Search for the cell housing the specified text and yield its (X, Y) center coordinate. 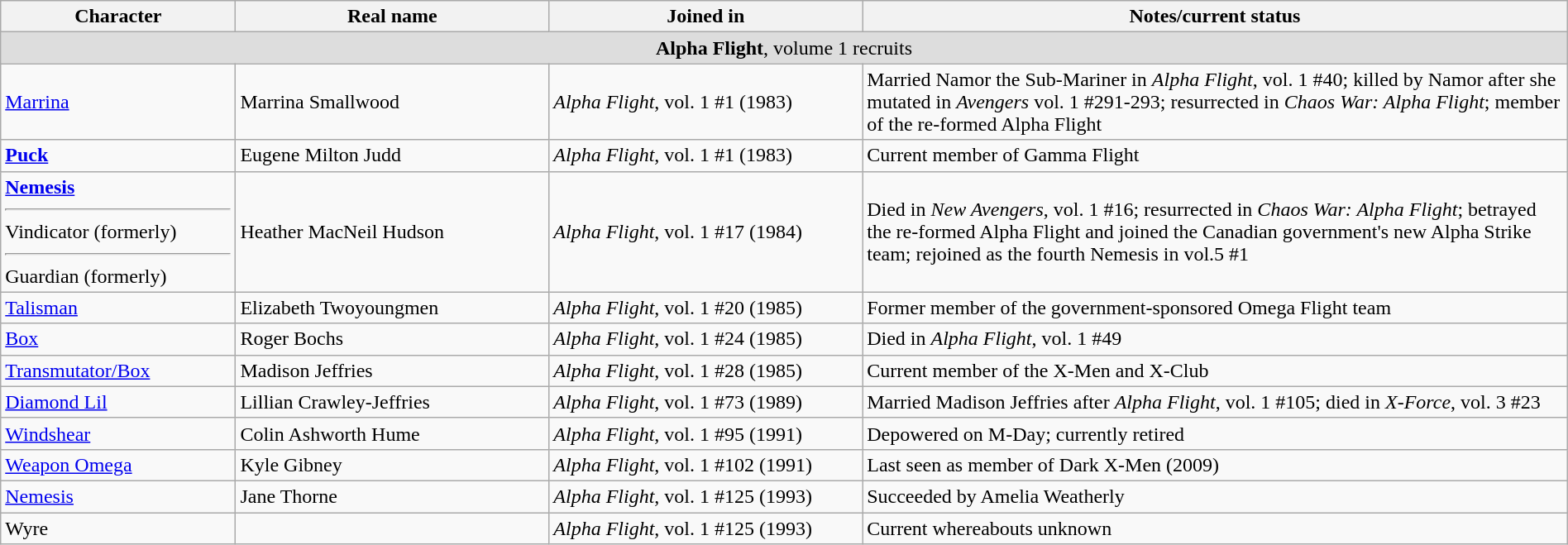
Eugene Milton Judd (392, 155)
Puck (118, 155)
Notes/current status (1216, 17)
Joined in (706, 17)
Kyle Gibney (392, 465)
Alpha Flight, vol. 1 #95 (1991) (706, 433)
Diamond Lil (118, 402)
Alpha Flight, volume 1 recruits (784, 48)
Madison Jeffries (392, 371)
Alpha Flight, vol. 1 #28 (1985) (706, 371)
Heather MacNeil Hudson (392, 232)
Marrina Smallwood (392, 102)
Alpha Flight, vol. 1 #73 (1989) (706, 402)
Nemesis Vindicator (formerly)Guardian (formerly) (118, 232)
Alpha Flight, vol. 1 #102 (1991) (706, 465)
Died in Alpha Flight, vol. 1 #49 (1216, 339)
Wyre (118, 528)
Character (118, 17)
Current member of the X-Men and X-Club (1216, 371)
Last seen as member of Dark X-Men (2009) (1216, 465)
Jane Thorne (392, 496)
Windshear (118, 433)
Talisman (118, 308)
Current member of Gamma Flight (1216, 155)
Elizabeth Twoyoungmen (392, 308)
Marrina (118, 102)
Transmutator/Box (118, 371)
Former member of the government-sponsored Omega Flight team (1216, 308)
Current whereabouts unknown (1216, 528)
Alpha Flight, vol. 1 #17 (1984) (706, 232)
Alpha Flight, vol. 1 #24 (1985) (706, 339)
Depowered on M-Day; currently retired (1216, 433)
Box (118, 339)
Succeeded by Amelia Weatherly (1216, 496)
Weapon Omega (118, 465)
Colin Ashworth Hume (392, 433)
Lillian Crawley-Jeffries (392, 402)
Real name (392, 17)
Roger Bochs (392, 339)
Married Madison Jeffries after Alpha Flight, vol. 1 #105; died in X-Force, vol. 3 #23 (1216, 402)
Nemesis (118, 496)
Alpha Flight, vol. 1 #20 (1985) (706, 308)
